Identify which cell holds the provided text, then report its (X, Y) central coordinate. 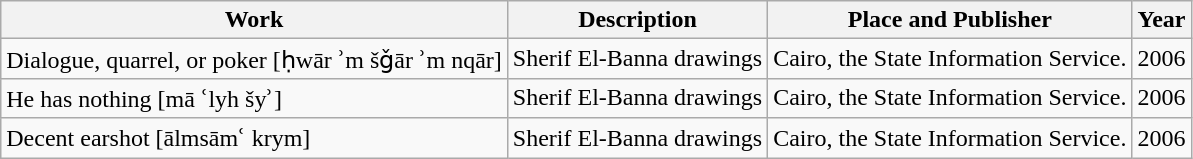
He has nothing [mā ʿlyh šyʾ] (254, 98)
Decent earshot [ālmsāmʿ krym] (254, 138)
Dialogue, quarrel, or poker [ḥwār ʾm šǧār ʾm nqār] (254, 59)
Work (254, 20)
Place and Publisher (950, 20)
Description (637, 20)
Year (1162, 20)
